Output the (X, Y) coordinate of the center of the cell containing the given text.  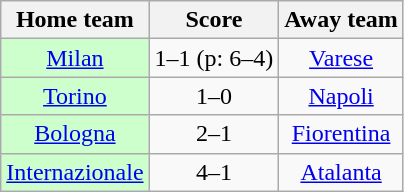
2–1 (214, 134)
Atalanta (342, 172)
1–0 (214, 96)
Away team (342, 20)
Internazionale (75, 172)
4–1 (214, 172)
Bologna (75, 134)
Score (214, 20)
Fiorentina (342, 134)
1–1 (p: 6–4) (214, 58)
Varese (342, 58)
Home team (75, 20)
Torino (75, 96)
Milan (75, 58)
Napoli (342, 96)
